Locate the cell with the specified text and output its (x, y) center coordinate. 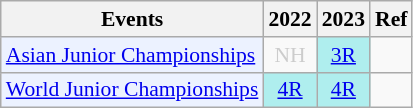
2022 (290, 19)
Asian Junior Championships (132, 55)
3R (344, 55)
2023 (344, 19)
Ref (391, 19)
World Junior Championships (132, 90)
NH (290, 55)
Events (132, 19)
